Identify which cell holds the provided text, then report its (x, y) central coordinate. 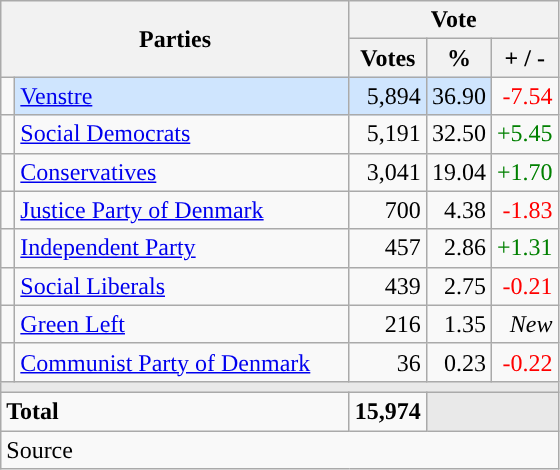
32.50 (458, 134)
+ / - (524, 58)
216 (388, 324)
% (458, 58)
-0.22 (524, 362)
Vote (454, 20)
New (524, 324)
2.75 (458, 286)
Source (280, 449)
5,191 (388, 134)
5,894 (388, 96)
-1.83 (524, 210)
36 (388, 362)
4.38 (458, 210)
Independent Party (182, 248)
+5.45 (524, 134)
Conservatives (182, 172)
Total (176, 411)
3,041 (388, 172)
-7.54 (524, 96)
+1.70 (524, 172)
19.04 (458, 172)
Social Democrats (182, 134)
Green Left (182, 324)
Justice Party of Denmark (182, 210)
+1.31 (524, 248)
Social Liberals (182, 286)
36.90 (458, 96)
439 (388, 286)
2.86 (458, 248)
-0.21 (524, 286)
0.23 (458, 362)
457 (388, 248)
15,974 (388, 411)
700 (388, 210)
Venstre (182, 96)
1.35 (458, 324)
Communist Party of Denmark (182, 362)
Votes (388, 58)
Parties (176, 39)
